Return (X, Y) of the center of cell containing provided text 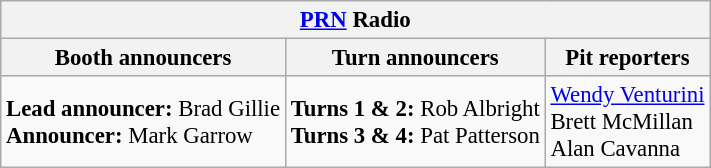
Pit reporters (628, 58)
Wendy VenturiniBrett McMillanAlan Cavanna (628, 122)
PRN Radio (356, 20)
Booth announcers (144, 58)
Turn announcers (415, 58)
Lead announcer: Brad GillieAnnouncer: Mark Garrow (144, 122)
Turns 1 & 2: Rob AlbrightTurns 3 & 4: Pat Patterson (415, 122)
